Pinpoint the cell where the given text exists, returning its (X, Y) midpoint coordinate. 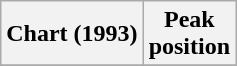
Peakposition (189, 34)
Chart (1993) (72, 34)
